Find where the given text appears and provide that cell's center as [x, y] coordinate. 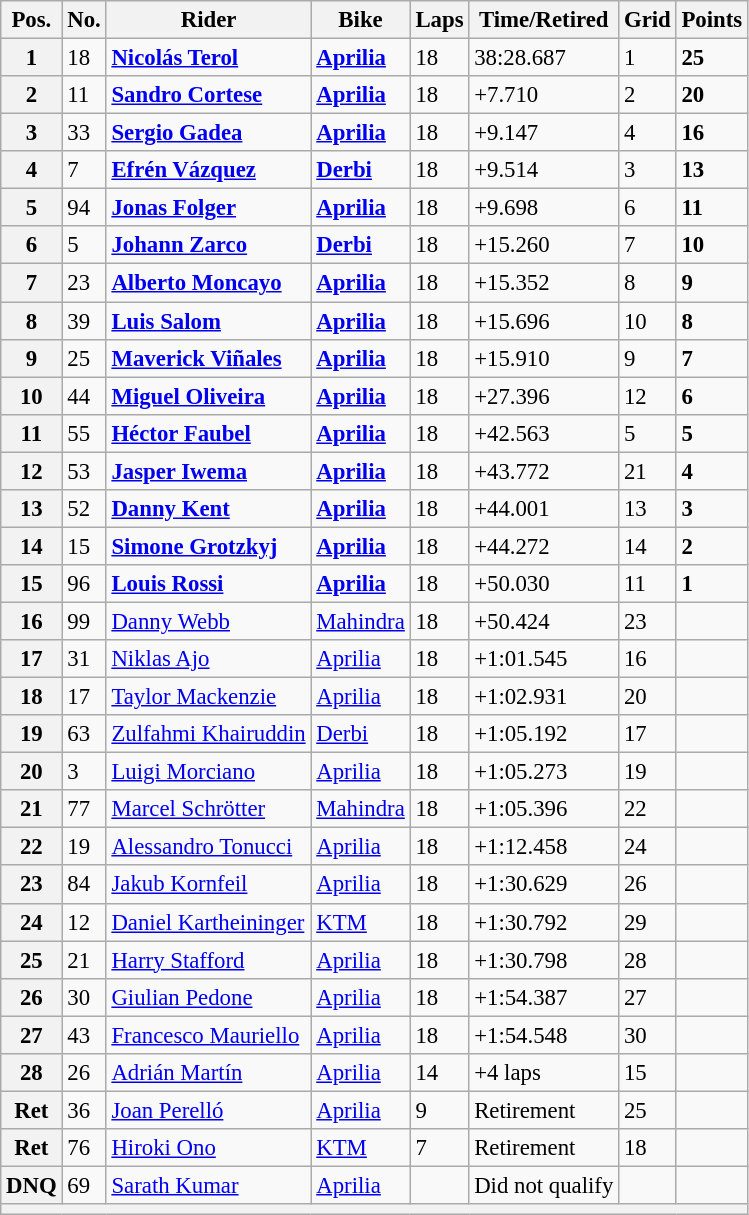
DNQ [32, 1185]
+1:05.273 [544, 772]
Jakub Kornfeil [208, 885]
94 [84, 208]
99 [84, 621]
+1:02.931 [544, 697]
33 [84, 133]
+1:05.192 [544, 734]
+1:30.792 [544, 922]
+4 laps [544, 1073]
Adrián Martín [208, 1073]
Héctor Faubel [208, 433]
+9.147 [544, 133]
39 [84, 321]
52 [84, 509]
+50.424 [544, 621]
Hiroki Ono [208, 1148]
53 [84, 471]
55 [84, 433]
84 [84, 885]
Giulian Pedone [208, 997]
Pos. [32, 20]
Laps [440, 20]
Zulfahmi Khairuddin [208, 734]
43 [84, 1035]
Louis Rossi [208, 584]
Alberto Moncayo [208, 283]
+9.514 [544, 170]
38:28.687 [544, 58]
Taylor Mackenzie [208, 697]
+15.352 [544, 283]
No. [84, 20]
Efrén Vázquez [208, 170]
Daniel Kartheininger [208, 922]
Johann Zarco [208, 245]
Did not qualify [544, 1185]
Luigi Morciano [208, 772]
+50.030 [544, 584]
96 [84, 584]
29 [648, 922]
Jasper Iwema [208, 471]
36 [84, 1110]
Joan Perelló [208, 1110]
+27.396 [544, 396]
+15.260 [544, 245]
Danny Webb [208, 621]
Jonas Folger [208, 208]
Alessandro Tonucci [208, 847]
+1:54.548 [544, 1035]
Rider [208, 20]
Bike [360, 20]
Points [712, 20]
44 [84, 396]
Maverick Viñales [208, 358]
Nicolás Terol [208, 58]
+7.710 [544, 95]
+9.698 [544, 208]
Harry Stafford [208, 960]
69 [84, 1185]
Danny Kent [208, 509]
+1:30.798 [544, 960]
Niklas Ajo [208, 659]
Grid [648, 20]
+15.696 [544, 321]
63 [84, 734]
+15.910 [544, 358]
76 [84, 1148]
Sandro Cortese [208, 95]
Marcel Schrötter [208, 809]
+1:30.629 [544, 885]
+44.001 [544, 509]
31 [84, 659]
Francesco Mauriello [208, 1035]
+1:01.545 [544, 659]
+1:12.458 [544, 847]
Sarath Kumar [208, 1185]
+1:54.387 [544, 997]
77 [84, 809]
+43.772 [544, 471]
+44.272 [544, 546]
Luis Salom [208, 321]
Sergio Gadea [208, 133]
Time/Retired [544, 20]
+1:05.396 [544, 809]
Miguel Oliveira [208, 396]
Simone Grotzkyj [208, 546]
+42.563 [544, 433]
